From the cell containing the given text, extract its center point as (X, Y) coordinate. 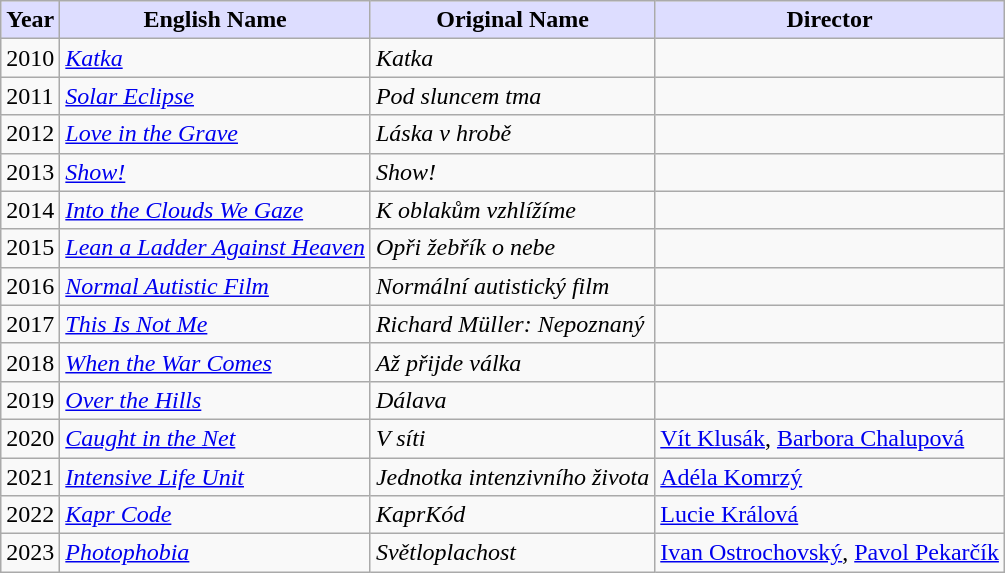
KaprKód (512, 515)
Intensive Life Unit (216, 477)
2020 (30, 438)
Jednotka intenzivního života (512, 477)
Světloplachost (512, 553)
Love in the Grave (216, 134)
Láska v hrobě (512, 134)
When the War Comes (216, 362)
K oblakům vzhlížíme (512, 210)
2017 (30, 324)
2014 (30, 210)
Lean a Ladder Against Heaven (216, 248)
2021 (30, 477)
Normal Autistic Film (216, 286)
2022 (30, 515)
Into the Clouds We Gaze (216, 210)
2011 (30, 96)
Year (30, 20)
This Is Not Me (216, 324)
Original Name (512, 20)
2018 (30, 362)
Lucie Králová (830, 515)
Až přijde válka (512, 362)
2013 (30, 172)
2019 (30, 400)
Vít Klusák, Barbora Chalupová (830, 438)
English Name (216, 20)
2010 (30, 58)
Pod sluncem tma (512, 96)
Photophobia (216, 553)
Solar Eclipse (216, 96)
Opři žebřík o nebe (512, 248)
2016 (30, 286)
Kapr Code (216, 515)
Over the Hills (216, 400)
2012 (30, 134)
2015 (30, 248)
Adéla Komrzý (830, 477)
V síti (512, 438)
Caught in the Net (216, 438)
Normální autistický film (512, 286)
Richard Müller: Nepoznaný (512, 324)
Dálava (512, 400)
2023 (30, 553)
Director (830, 20)
Ivan Ostrochovský, Pavol Pekarčík (830, 553)
